Determine the [x, y] coordinate at the center of the cell enclosing the given text.  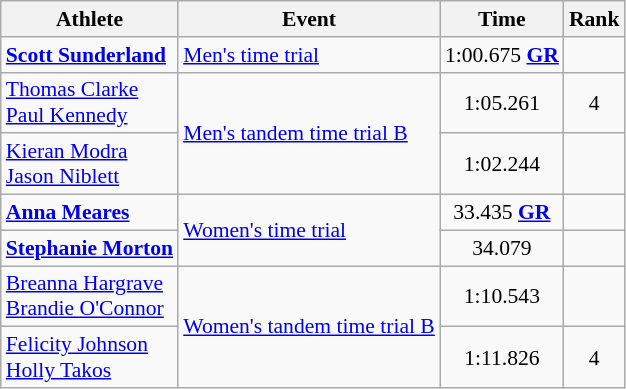
1:10.543 [502, 296]
1:02.244 [502, 164]
Athlete [90, 19]
33.435 GR [502, 213]
34.079 [502, 248]
1:11.826 [502, 358]
Event [309, 19]
Felicity JohnsonHolly Takos [90, 358]
1:05.261 [502, 102]
Men's tandem time trial B [309, 133]
Women's time trial [309, 230]
1:00.675 GR [502, 55]
Anna Meares [90, 213]
Stephanie Morton [90, 248]
Men's time trial [309, 55]
Kieran ModraJason Niblett [90, 164]
Women's tandem time trial B [309, 327]
Time [502, 19]
Thomas ClarkePaul Kennedy [90, 102]
Scott Sunderland [90, 55]
Breanna HargraveBrandie O'Connor [90, 296]
Rank [594, 19]
